Return the [x, y] coordinate for the center point of the cell that contains the specified text.  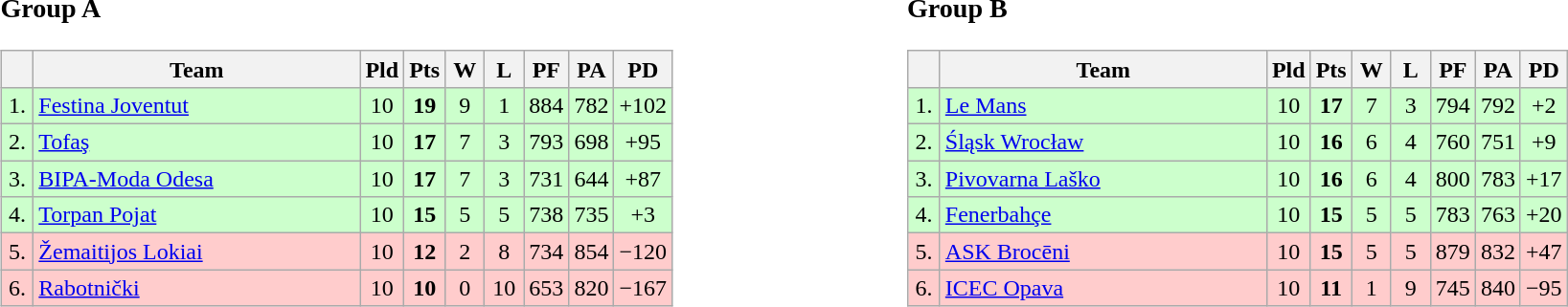
731 [546, 179]
BIPA-Moda Odesa [197, 179]
+47 [1544, 252]
884 [546, 105]
+2 [1544, 105]
Fenerbahçe [1103, 215]
763 [1498, 215]
ASK Brocēni [1103, 252]
Pivovarna Laško [1103, 179]
782 [592, 105]
+87 [644, 179]
Torpan Pojat [197, 215]
8 [504, 252]
738 [546, 215]
11 [1331, 288]
+17 [1544, 179]
+9 [1544, 143]
832 [1498, 252]
+3 [644, 215]
+102 [644, 105]
Žemaitijos Lokiai [197, 252]
0 [466, 288]
840 [1498, 288]
Le Mans [1103, 105]
792 [1498, 105]
879 [1452, 252]
653 [546, 288]
ICEC Opava [1103, 288]
12 [425, 252]
820 [592, 288]
−167 [644, 288]
Festina Joventut [197, 105]
2 [466, 252]
698 [592, 143]
854 [592, 252]
Rabotnički [197, 288]
644 [592, 179]
+95 [644, 143]
−120 [644, 252]
793 [546, 143]
+20 [1544, 215]
734 [546, 252]
Tofaş [197, 143]
751 [1498, 143]
760 [1452, 143]
794 [1452, 105]
745 [1452, 288]
19 [425, 105]
−95 [1544, 288]
Śląsk Wrocław [1103, 143]
735 [592, 215]
800 [1452, 179]
